Determine the [X, Y] coordinate at the center of the cell enclosing the given text.  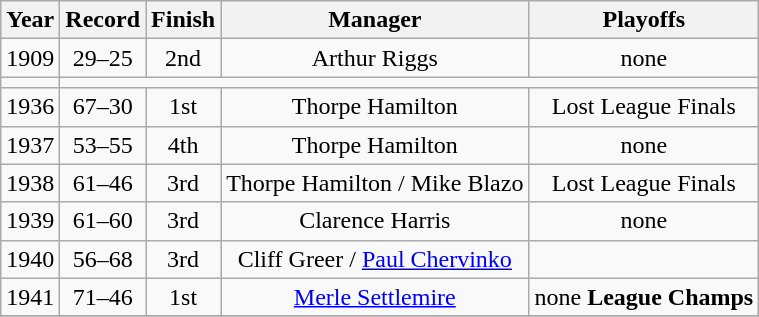
1940 [30, 259]
1938 [30, 183]
1937 [30, 145]
Merle Settlemire [375, 297]
Cliff Greer / Paul Chervinko [375, 259]
56–68 [103, 259]
1941 [30, 297]
53–55 [103, 145]
1939 [30, 221]
1936 [30, 107]
none League Champs [644, 297]
2nd [184, 58]
1909 [30, 58]
71–46 [103, 297]
Thorpe Hamilton / Mike Blazo [375, 183]
29–25 [103, 58]
4th [184, 145]
Record [103, 20]
Year [30, 20]
61–46 [103, 183]
Manager [375, 20]
Playoffs [644, 20]
61–60 [103, 221]
Arthur Riggs [375, 58]
Finish [184, 20]
Clarence Harris [375, 221]
67–30 [103, 107]
